For the text-containing cell, return its midpoint in [x, y] coordinate format. 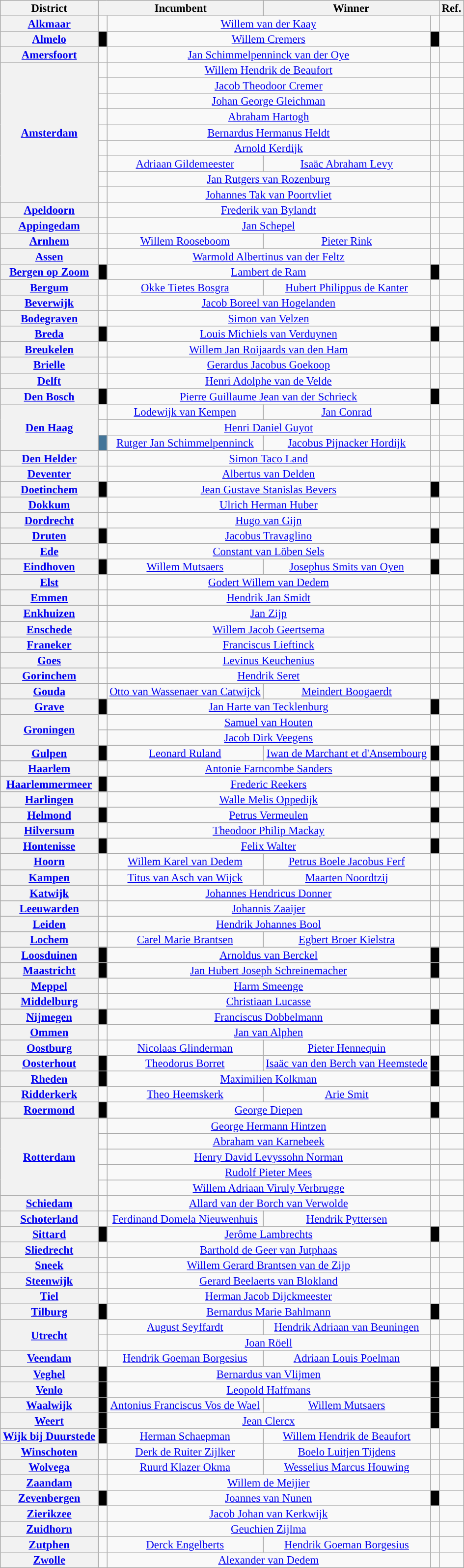
Derck Engelberts [185, 1545]
Amersfoort [49, 55]
Johannis Zaaijer [269, 908]
Christiaan Lucasse [269, 1002]
Jan Zijp [269, 614]
Steenwijk [49, 1281]
Den Bosch [49, 396]
Constant van Löben Sels [269, 552]
Ferdinand Domela Nieuwenhuis [185, 1219]
Rotterdam [49, 1157]
Bergen op Zoom [49, 272]
Dokkum [49, 505]
Simon van Velzen [269, 319]
Antonius Franciscus Vos de Wael [185, 1405]
Oosterhout [49, 1064]
Jacobus Pijnacker Hordijk [347, 443]
Bernardus Hermanus Heldt [269, 133]
Jacob Theodoor Cremer [269, 86]
Adriaan Louis Poelman [347, 1359]
Henri Daniel Guyot [269, 427]
Petrus Vermeulen [269, 815]
Arie Smit [347, 1094]
Katwijk [49, 893]
Maximilien Kolkman [269, 1079]
Den Helder [49, 458]
Jean Gustave Stanislas Bevers [269, 489]
Johannes Hendricus Donner [269, 893]
Jan van Alphen [269, 1033]
Arnold Kerdijk [269, 148]
Franciscus Dobbelmann [269, 1017]
Arnoldus van Berckel [269, 955]
Jean Clercx [269, 1421]
Nicolaas Glinderman [185, 1048]
Hilversum [49, 831]
Rutger Jan Schimmelpenninck [185, 443]
Waalwijk [49, 1405]
Titus van Asch van Wijck [185, 877]
August Seyffardt [185, 1327]
Ede [49, 552]
Beverwijk [49, 303]
George Diepen [269, 1110]
Goes [49, 660]
Willem Karel van Dedem [185, 862]
Jan Schepel [269, 225]
Jan Schimmelpenninck van der Oye [269, 55]
Loosduinen [49, 955]
Utrecht [49, 1335]
Willem Adriaan Viruly Verbrugge [269, 1188]
Hubert Philippus de Kanter [347, 288]
Hugo van Gijn [269, 521]
Tiel [49, 1296]
Egbert Broer Kielstra [347, 940]
Jan Harte van Tecklenburg [269, 707]
Rheden [49, 1079]
Abraham van Karnebeek [269, 1141]
Eindhoven [49, 567]
Jan Rutgers van Rozenburg [269, 179]
Ulrich Herman Huber [269, 505]
Maarten Noordtzij [347, 877]
Godert Willem van Dedem [269, 583]
Joan Röell [269, 1343]
Warmold Albertinus van der Feltz [269, 256]
Oostburg [49, 1048]
Lambert de Ram [269, 272]
Middelburg [49, 1002]
Willem Gerard Brantsen van de Zijp [269, 1265]
Okke Tietes Bosgra [185, 288]
Winner [351, 8]
Willem Jacob Geertsema [269, 629]
Gouda [49, 691]
Den Haag [49, 427]
Pierre Guillaume Jean van der Schrieck [269, 396]
Felix Walter [269, 846]
Helmond [49, 815]
Boelo Luitjen Tijdens [347, 1452]
Harlingen [49, 800]
Jan Hubert Joseph Schreinemacher [269, 971]
Brielle [49, 365]
Isaäc van den Berch van Heemstede [347, 1064]
Jacobus Travaglino [269, 536]
Bergum [49, 288]
Dordrecht [49, 521]
Pieter Hennequin [347, 1048]
Simon Taco Land [269, 458]
Appingedam [49, 225]
Henry David Levyssohn Norman [269, 1157]
Breukelen [49, 350]
Maastricht [49, 971]
Abraham Hartogh [269, 117]
Samuel van Houten [269, 722]
Leonard Ruland [185, 753]
Theodorus Borret [185, 1064]
Bodegraven [49, 319]
Wolvega [49, 1467]
Druten [49, 536]
Grave [49, 707]
Willem Cremers [269, 39]
Zaandam [49, 1483]
Hoorn [49, 862]
Kampen [49, 877]
Apeldoorn [49, 210]
Lodewijk van Kempen [185, 412]
Zwolle [49, 1560]
Jacob Johan van Kerkwijk [269, 1514]
Weert [49, 1421]
Winschoten [49, 1452]
Iwan de Marchant et d'Ansembourg [347, 753]
Jacob Dirk Veegens [269, 738]
Almelo [49, 39]
Geuchien Zijlma [269, 1529]
Willem Rooseboom [185, 241]
Isaäc Abraham Levy [347, 164]
Gorinchem [49, 675]
Herman Schaepman [185, 1436]
Veendam [49, 1359]
Leeuwarden [49, 908]
Sliedrecht [49, 1250]
Adriaan Gildemeester [185, 164]
Frederic Reekers [269, 784]
Sittard [49, 1234]
Herman Jacob Dijckmeester [269, 1296]
Bernardus Marie Bahlmann [269, 1312]
Jerôme Lambrechts [269, 1234]
Jan Conrad [347, 412]
Carel Marie Brantsen [185, 940]
Roermond [49, 1110]
Hendrik Pyttersen [347, 1219]
Franeker [49, 644]
Amsterdam [49, 132]
Walle Melis Oppedijk [269, 800]
Ommen [49, 1033]
Bernardus van Vlijmen [269, 1374]
Deventer [49, 474]
Harm Smeenge [269, 986]
Sneek [49, 1265]
Lochem [49, 940]
Johan George Gleichman [269, 101]
Theo Heemskerk [185, 1094]
Haarlemmermeer [49, 784]
Zierikzee [49, 1514]
Pieter Rink [347, 241]
Alkmaar [49, 24]
Emmen [49, 598]
Leopold Haffmans [269, 1390]
Incumbent [181, 8]
District [49, 8]
Breda [49, 334]
George Hermann Hintzen [269, 1126]
Willem de Meijier [269, 1483]
Alexander van Dedem [269, 1560]
Levinus Keuchenius [269, 660]
Allard van der Borch van Verwolde [269, 1204]
Hendrik Jan Smidt [269, 598]
Gulpen [49, 753]
Henri Adolphe van de Velde [269, 381]
Jacob Boreel van Hogelanden [269, 303]
Veghel [49, 1374]
Antonie Farncombe Sanders [269, 769]
Gerardus Jacobus Goekoop [269, 365]
Groningen [49, 730]
Ref. [451, 8]
Arnhem [49, 241]
Louis Michiels van Verduynen [269, 334]
Josephus Smits van Oyen [347, 567]
Albertus van Delden [269, 474]
Wijk bij Duurstede [49, 1436]
Wesselius Marcus Houwing [347, 1467]
Otto van Wassenaer van Catwijck [185, 691]
Derk de Ruiter Zijlker [185, 1452]
Schiedam [49, 1204]
Venlo [49, 1390]
Meindert Boogaerdt [347, 691]
Petrus Boele Jacobus Ferf [347, 862]
Gerard Beelaerts van Blokland [269, 1281]
Zutphen [49, 1545]
Hontenisse [49, 846]
Assen [49, 256]
Tilburg [49, 1312]
Hendrik Adriaan van Beuningen [347, 1327]
Meppel [49, 986]
Franciscus Lieftinck [269, 644]
Enschede [49, 629]
Johannes Tak van Poortvliet [269, 195]
Delft [49, 381]
Zevenbergen [49, 1498]
Doetinchem [49, 489]
Barthold de Geer van Jutphaas [269, 1250]
Frederik van Bylandt [269, 210]
Hendrik Seret [269, 675]
Zuidhorn [49, 1529]
Leiden [49, 924]
Theodoor Philip Mackay [269, 831]
Nijmegen [49, 1017]
Joannes van Nunen [269, 1498]
Ruurd Klazer Okma [185, 1467]
Ridderkerk [49, 1094]
Willem Jan Roijaards van den Ham [269, 350]
Enkhuizen [49, 614]
Rudolf Pieter Mees [269, 1172]
Elst [49, 583]
Schoterland [49, 1219]
Haarlem [49, 769]
Willem van der Kaay [269, 24]
Hendrik Johannes Bool [269, 924]
